Output the (X, Y) coordinate of the center of the cell containing the given text.  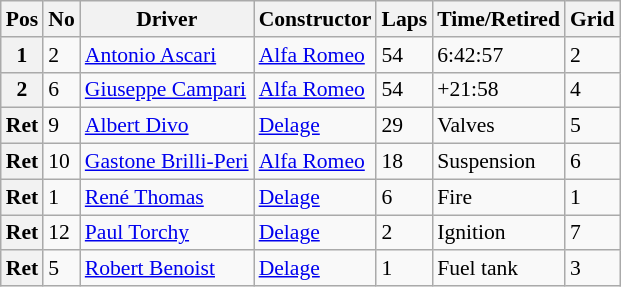
Valves (498, 126)
Robert Benoist (167, 269)
Giuseppe Campari (167, 90)
7 (592, 233)
Pos (22, 19)
10 (62, 162)
Driver (167, 19)
29 (404, 126)
3 (592, 269)
Suspension (498, 162)
18 (404, 162)
Constructor (316, 19)
Gastone Brilli-Peri (167, 162)
Ignition (498, 233)
Paul Torchy (167, 233)
Grid (592, 19)
12 (62, 233)
Antonio Ascari (167, 55)
No (62, 19)
Laps (404, 19)
Fuel tank (498, 269)
Fire (498, 197)
6:42:57 (498, 55)
+21:58 (498, 90)
René Thomas (167, 197)
Time/Retired (498, 19)
4 (592, 90)
9 (62, 126)
Albert Divo (167, 126)
